Return the [X, Y] coordinate for the center point of the cell that contains the specified text.  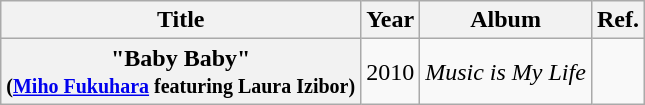
Album [506, 20]
Music is My Life [506, 72]
Ref. [618, 20]
Title [181, 20]
Year [390, 20]
2010 [390, 72]
"Baby Baby"(Miho Fukuhara featuring Laura Izibor) [181, 72]
